Determine the [X, Y] coordinate at the center of the cell enclosing the given text.  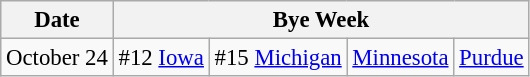
#12 Iowa [161, 58]
Date [57, 20]
Purdue [492, 58]
Minnesota [400, 58]
Bye Week [321, 20]
#15 Michigan [278, 58]
October 24 [57, 58]
